Search for the cell housing the specified text and yield its (X, Y) center coordinate. 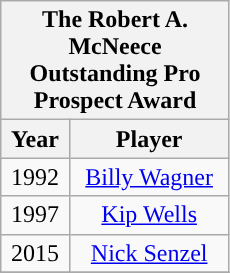
2015 (35, 253)
Nick Senzel (149, 253)
Year (35, 139)
1992 (35, 177)
1997 (35, 215)
Player (149, 139)
Billy Wagner (149, 177)
Kip Wells (149, 215)
The Robert A. McNeece Outstanding Pro Prospect Award (116, 60)
